Provide the [X, Y] coordinate of the cell's center where the given text is located.  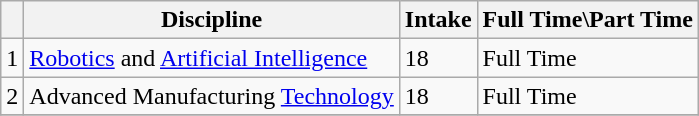
Discipline [212, 20]
Robotics and Artificial Intelligence [212, 58]
2 [12, 96]
1 [12, 58]
Intake [438, 20]
Full Time\Part Time [588, 20]
Advanced Manufacturing Technology [212, 96]
